Find where the given text appears and provide that cell's center as (x, y) coordinate. 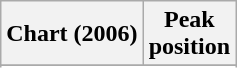
Peakposition (189, 34)
Chart (2006) (72, 34)
